For the text-containing cell, return its midpoint in (x, y) coordinate format. 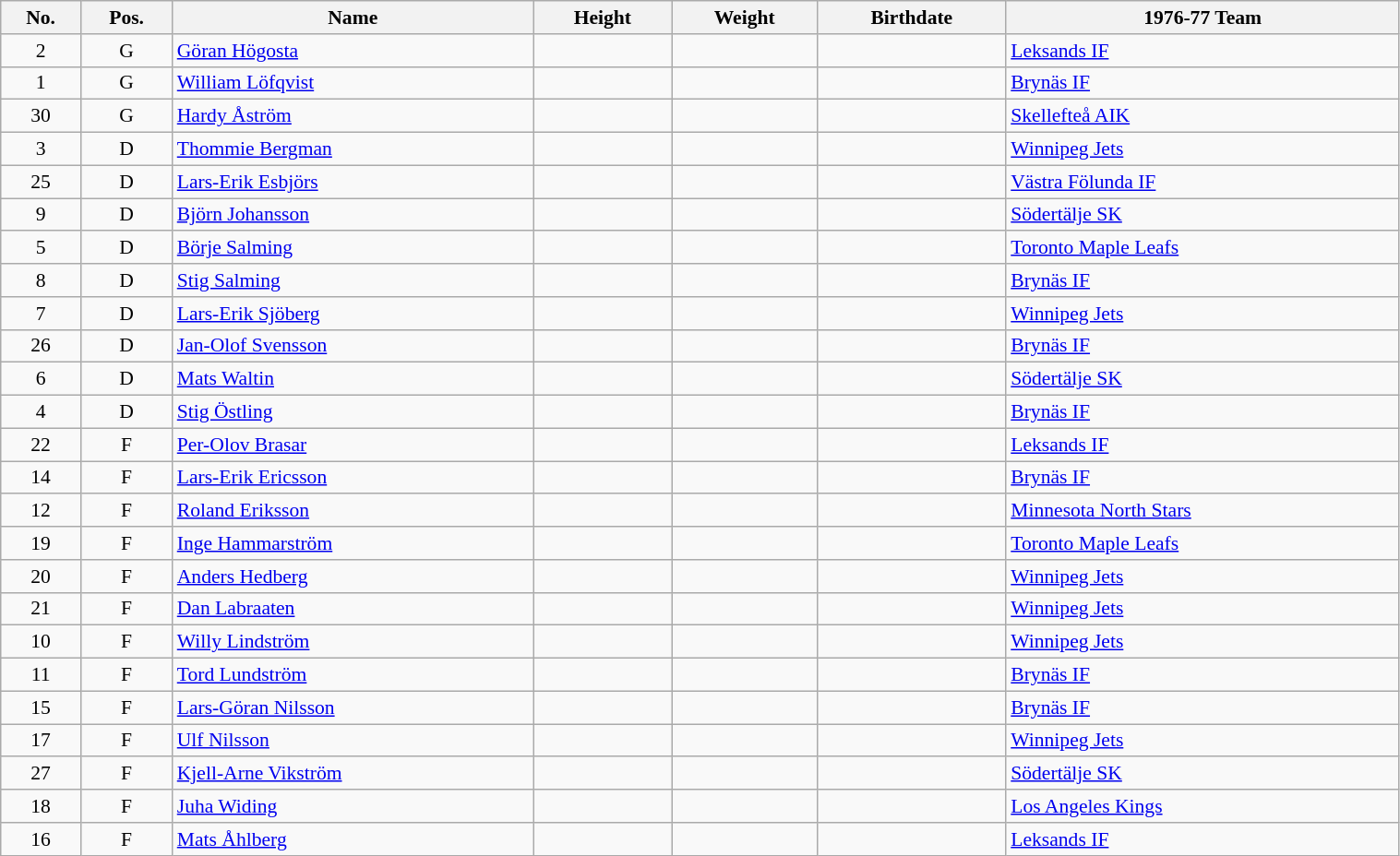
Anders Hedberg (353, 577)
11 (41, 675)
Lars-Erik Esbjörs (353, 182)
19 (41, 543)
27 (41, 774)
Västra Fölunda IF (1203, 182)
Tord Lundström (353, 675)
6 (41, 379)
25 (41, 182)
Pos. (127, 18)
Los Angeles Kings (1203, 806)
16 (41, 839)
Roland Eriksson (353, 511)
Ulf Nilsson (353, 741)
Jan-Olof Svensson (353, 346)
No. (41, 18)
Willy Lindström (353, 642)
7 (41, 314)
20 (41, 577)
2 (41, 51)
8 (41, 280)
30 (41, 116)
Juha Widing (353, 806)
10 (41, 642)
Name (353, 18)
1 (41, 83)
Börje Salming (353, 248)
Dan Labraaten (353, 609)
21 (41, 609)
Height (603, 18)
Kjell-Arne Vikström (353, 774)
15 (41, 707)
14 (41, 478)
22 (41, 445)
Per-Olov Brasar (353, 445)
18 (41, 806)
Stig Salming (353, 280)
Stig Östling (353, 412)
Göran Högosta (353, 51)
Lars-Göran Nilsson (353, 707)
Weight (745, 18)
Mats Åhlberg (353, 839)
Björn Johansson (353, 215)
12 (41, 511)
26 (41, 346)
Minnesota North Stars (1203, 511)
Lars-Erik Ericsson (353, 478)
3 (41, 149)
9 (41, 215)
17 (41, 741)
Hardy Åström (353, 116)
Thommie Bergman (353, 149)
William Löfqvist (353, 83)
Mats Waltin (353, 379)
Lars-Erik Sjöberg (353, 314)
4 (41, 412)
Inge Hammarström (353, 543)
5 (41, 248)
1976-77 Team (1203, 18)
Birthdate (912, 18)
Skellefteå AIK (1203, 116)
